Provide the [x, y] coordinate of the cell's center where the given text is located.  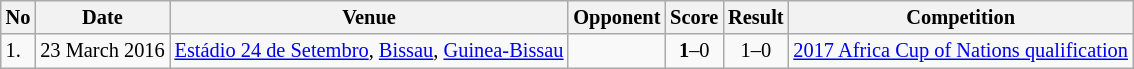
Score [694, 17]
Estádio 24 de Setembro, Bissau, Guinea-Bissau [370, 51]
Venue [370, 17]
23 March 2016 [102, 51]
No [18, 17]
2017 Africa Cup of Nations qualification [960, 51]
Opponent [616, 17]
Result [756, 17]
1. [18, 51]
Competition [960, 17]
Date [102, 17]
